Return (X, Y) of the center of cell containing provided text 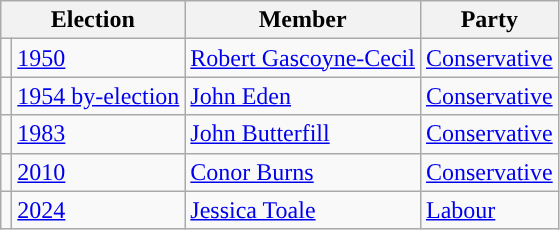
Member (303, 20)
Election (93, 20)
John Eden (303, 96)
Jessica Toale (303, 210)
Party (489, 20)
Labour (489, 210)
John Butterfill (303, 134)
1983 (98, 134)
1950 (98, 58)
2010 (98, 172)
1954 by-election (98, 96)
Conor Burns (303, 172)
2024 (98, 210)
Robert Gascoyne-Cecil (303, 58)
